Return the (X, Y) coordinate for the center point of the cell that contains the specified text.  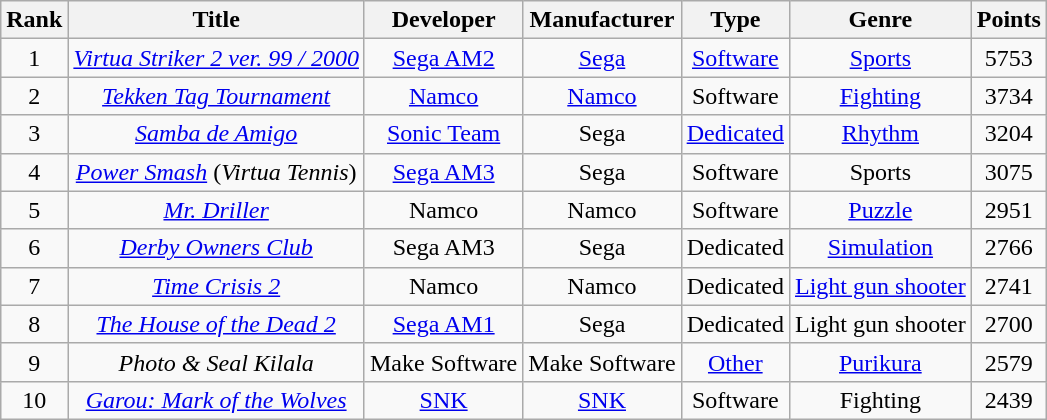
Sonic Team (443, 134)
Derby Owners Club (216, 248)
Samba de Amigo (216, 134)
Rank (34, 20)
Developer (443, 20)
2700 (1008, 324)
6 (34, 248)
Type (735, 20)
10 (34, 400)
Time Crisis 2 (216, 286)
Sega AM2 (443, 58)
5753 (1008, 58)
Power Smash (Virtua Tennis) (216, 172)
Mr. Driller (216, 210)
Other (735, 362)
Manufacturer (602, 20)
1 (34, 58)
Photo & Seal Kilala (216, 362)
The House of the Dead 2 (216, 324)
2439 (1008, 400)
7 (34, 286)
Rhythm (880, 134)
2741 (1008, 286)
Purikura (880, 362)
Sega AM1 (443, 324)
5 (34, 210)
2 (34, 96)
9 (34, 362)
Simulation (880, 248)
4 (34, 172)
3075 (1008, 172)
2579 (1008, 362)
3204 (1008, 134)
3 (34, 134)
2951 (1008, 210)
Points (1008, 20)
Garou: Mark of the Wolves (216, 400)
2766 (1008, 248)
8 (34, 324)
3734 (1008, 96)
Genre (880, 20)
Puzzle (880, 210)
Virtua Striker 2 ver. 99 / 2000 (216, 58)
Tekken Tag Tournament (216, 96)
Title (216, 20)
